Determine the [X, Y] coordinate at the center of the cell enclosing the given text.  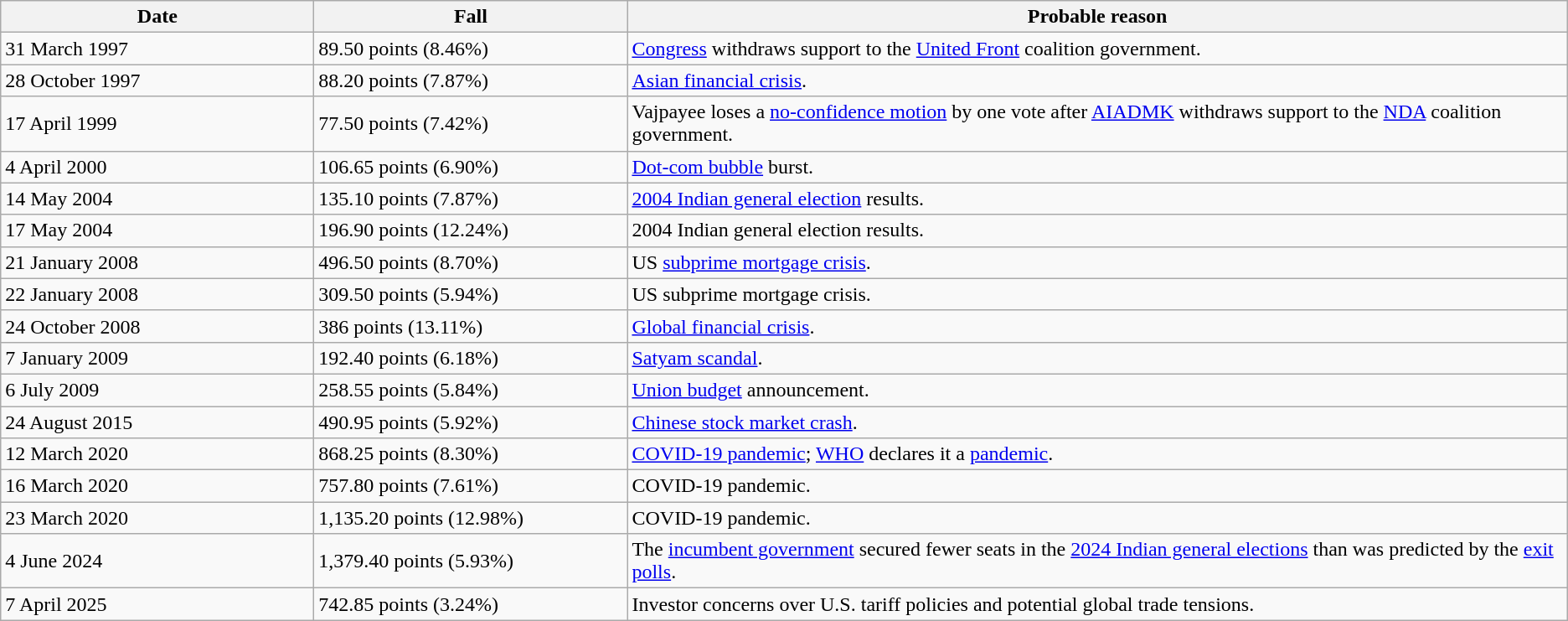
106.65 points (6.90%) [471, 167]
12 March 2020 [157, 454]
386 points (13.11%) [471, 326]
Investor concerns over U.S. tariff policies and potential global trade tensions. [1097, 604]
31 March 1997 [157, 49]
88.20 points (7.87%) [471, 80]
868.25 points (8.30%) [471, 454]
7 January 2009 [157, 358]
24 August 2015 [157, 422]
14 May 2004 [157, 199]
Fall [471, 17]
17 May 2004 [157, 230]
135.10 points (7.87%) [471, 199]
1,135.20 points (12.98%) [471, 518]
16 March 2020 [157, 486]
Dot-com bubble burst. [1097, 167]
Union budget announcement. [1097, 390]
1,379.40 points (5.93%) [471, 561]
192.40 points (6.18%) [471, 358]
Satyam scandal. [1097, 358]
4 June 2024 [157, 561]
196.90 points (12.24%) [471, 230]
89.50 points (8.46%) [471, 49]
496.50 points (8.70%) [471, 262]
6 July 2009 [157, 390]
Date [157, 17]
Chinese stock market crash. [1097, 422]
COVID-19 pandemic; WHO declares it a pandemic. [1097, 454]
309.50 points (5.94%) [471, 294]
490.95 points (5.92%) [471, 422]
Probable reason [1097, 17]
24 October 2008 [157, 326]
7 April 2025 [157, 604]
The incumbent government secured fewer seats in the 2024 Indian general elections than was predicted by the exit polls. [1097, 561]
28 October 1997 [157, 80]
Vajpayee loses a no-confidence motion by one vote after AIADMK withdraws support to the NDA coalition government. [1097, 124]
17 April 1999 [157, 124]
Global financial crisis. [1097, 326]
Asian financial crisis. [1097, 80]
22 January 2008 [157, 294]
757.80 points (7.61%) [471, 486]
77.50 points (7.42%) [471, 124]
4 April 2000 [157, 167]
Congress withdraws support to the United Front coalition government. [1097, 49]
21 January 2008 [157, 262]
742.85 points (3.24%) [471, 604]
23 March 2020 [157, 518]
258.55 points (5.84%) [471, 390]
